Pinpoint the cell where the given text exists, returning its [x, y] midpoint coordinate. 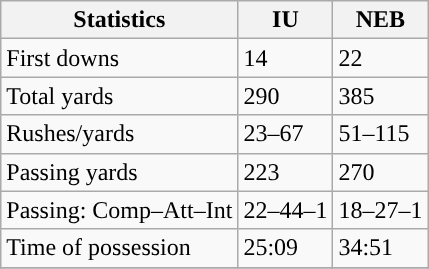
51–115 [380, 134]
18–27–1 [380, 210]
22–44–1 [286, 210]
34:51 [380, 248]
Rushes/yards [120, 134]
Total yards [120, 96]
14 [286, 58]
270 [380, 172]
Passing: Comp–Att–Int [120, 210]
223 [286, 172]
Passing yards [120, 172]
IU [286, 20]
First downs [120, 58]
NEB [380, 20]
Statistics [120, 20]
23–67 [286, 134]
290 [286, 96]
25:09 [286, 248]
22 [380, 58]
385 [380, 96]
Time of possession [120, 248]
